Extract the [x, y] coordinate from the center of the cell holding the provided text.  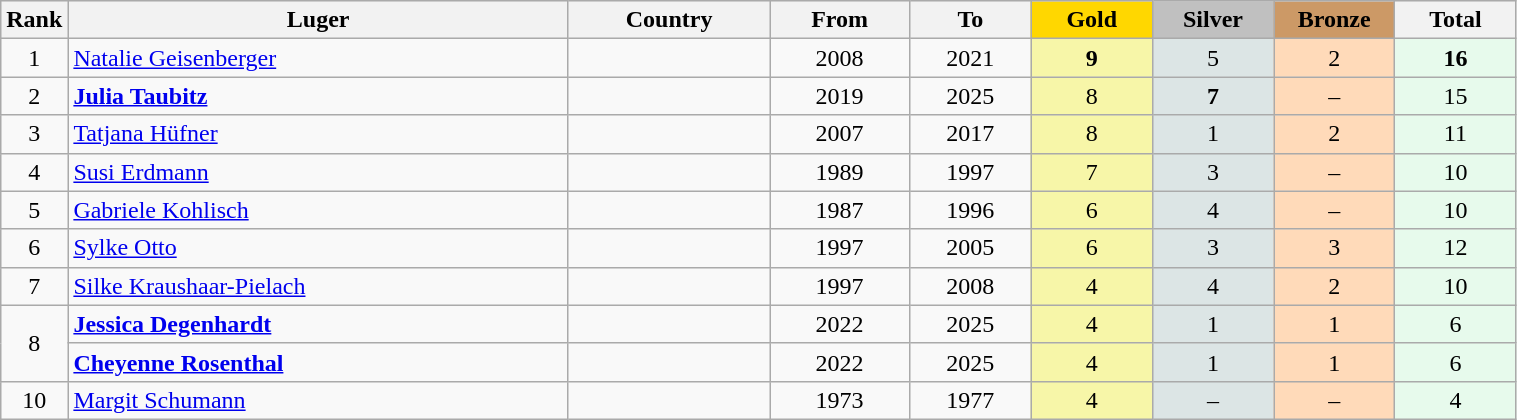
1989 [840, 172]
1973 [840, 400]
1987 [840, 210]
2007 [840, 134]
Sylke Otto [318, 248]
Rank [34, 20]
Jessica Degenhardt [318, 324]
Gold [1092, 20]
1977 [971, 400]
2021 [971, 58]
2005 [971, 248]
11 [1456, 134]
2017 [971, 134]
Tatjana Hüfner [318, 134]
Bronze [1334, 20]
Silver [1212, 20]
Luger [318, 20]
Margit Schumann [318, 400]
Cheyenne Rosenthal [318, 362]
2019 [840, 96]
1996 [971, 210]
16 [1456, 58]
From [840, 20]
Silke Kraushaar-Pielach [318, 286]
Gabriele Kohlisch [318, 210]
Country [668, 20]
Susi Erdmann [318, 172]
9 [1092, 58]
Natalie Geisenberger [318, 58]
15 [1456, 96]
Julia Taubitz [318, 96]
Total [1456, 20]
To [971, 20]
12 [1456, 248]
